For the text-containing cell, return its midpoint in (X, Y) coordinate format. 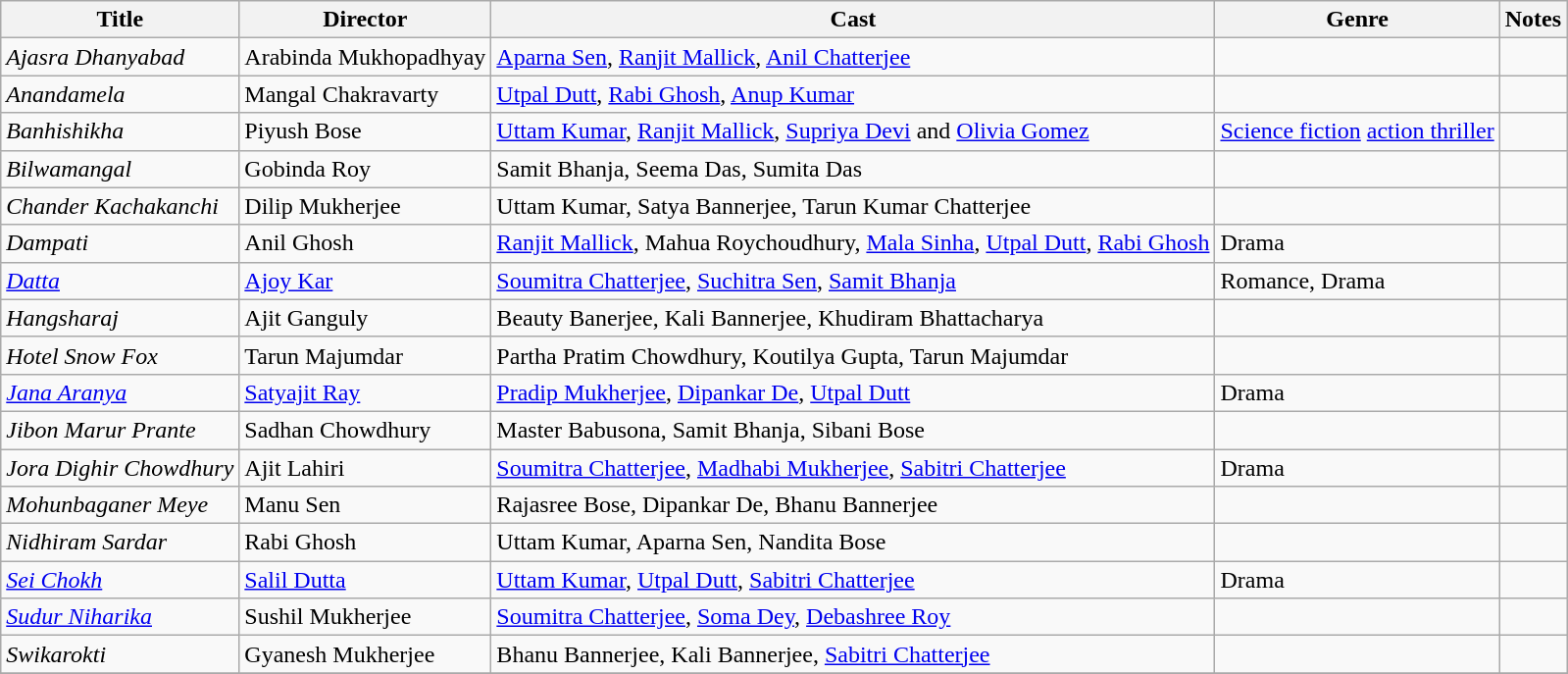
Pradip Mukherjee, Dipankar De, Utpal Dutt (853, 392)
Master Babusona, Samit Bhanja, Sibani Bose (853, 430)
Cast (853, 20)
Sudur Niharika (120, 617)
Swikarokti (120, 654)
Ajit Lahiri (365, 468)
Salil Dutta (365, 580)
Science fiction action thriller (1357, 131)
Aparna Sen, Ranjit Mallick, Anil Chatterjee (853, 57)
Mohunbaganer Meye (120, 505)
Anil Ghosh (365, 243)
Soumitra Chatterjee, Madhabi Mukherjee, Sabitri Chatterjee (853, 468)
Piyush Bose (365, 131)
Mangal Chakravarty (365, 94)
Soumitra Chatterjee, Soma Dey, Debashree Roy (853, 617)
Romance, Drama (1357, 281)
Ajit Ganguly (365, 318)
Chander Kachakanchi (120, 206)
Bhanu Bannerjee, Kali Bannerjee, Sabitri Chatterjee (853, 654)
Title (120, 20)
Nidhiram Sardar (120, 543)
Arabinda Mukhopadhyay (365, 57)
Banhishikha (120, 131)
Jibon Marur Prante (120, 430)
Dilip Mukherjee (365, 206)
Ranjit Mallick, Mahua Roychoudhury, Mala Sinha, Utpal Dutt, Rabi Ghosh (853, 243)
Hangsharaj (120, 318)
Director (365, 20)
Uttam Kumar, Utpal Dutt, Sabitri Chatterjee (853, 580)
Satyajit Ray (365, 392)
Gobinda Roy (365, 169)
Notes (1533, 20)
Dampati (120, 243)
Soumitra Chatterjee, Suchitra Sen, Samit Bhanja (853, 281)
Rabi Ghosh (365, 543)
Rajasree Bose, Dipankar De, Bhanu Bannerjee (853, 505)
Ajasra Dhanyabad (120, 57)
Sushil Mukherjee (365, 617)
Beauty Banerjee, Kali Bannerjee, Khudiram Bhattacharya (853, 318)
Jana Aranya (120, 392)
Uttam Kumar, Aparna Sen, Nandita Bose (853, 543)
Manu Sen (365, 505)
Bilwamangal (120, 169)
Anandamela (120, 94)
Jora Dighir Chowdhury (120, 468)
Partha Pratim Chowdhury, Koutilya Gupta, Tarun Majumdar (853, 355)
Gyanesh Mukherjee (365, 654)
Datta (120, 281)
Tarun Majumdar (365, 355)
Ajoy Kar (365, 281)
Utpal Dutt, Rabi Ghosh, Anup Kumar (853, 94)
Sei Chokh (120, 580)
Uttam Kumar, Satya Bannerjee, Tarun Kumar Chatterjee (853, 206)
Uttam Kumar, Ranjit Mallick, Supriya Devi and Olivia Gomez (853, 131)
Sadhan Chowdhury (365, 430)
Samit Bhanja, Seema Das, Sumita Das (853, 169)
Hotel Snow Fox (120, 355)
Genre (1357, 20)
